Identify which cell holds the provided text, then report its (x, y) central coordinate. 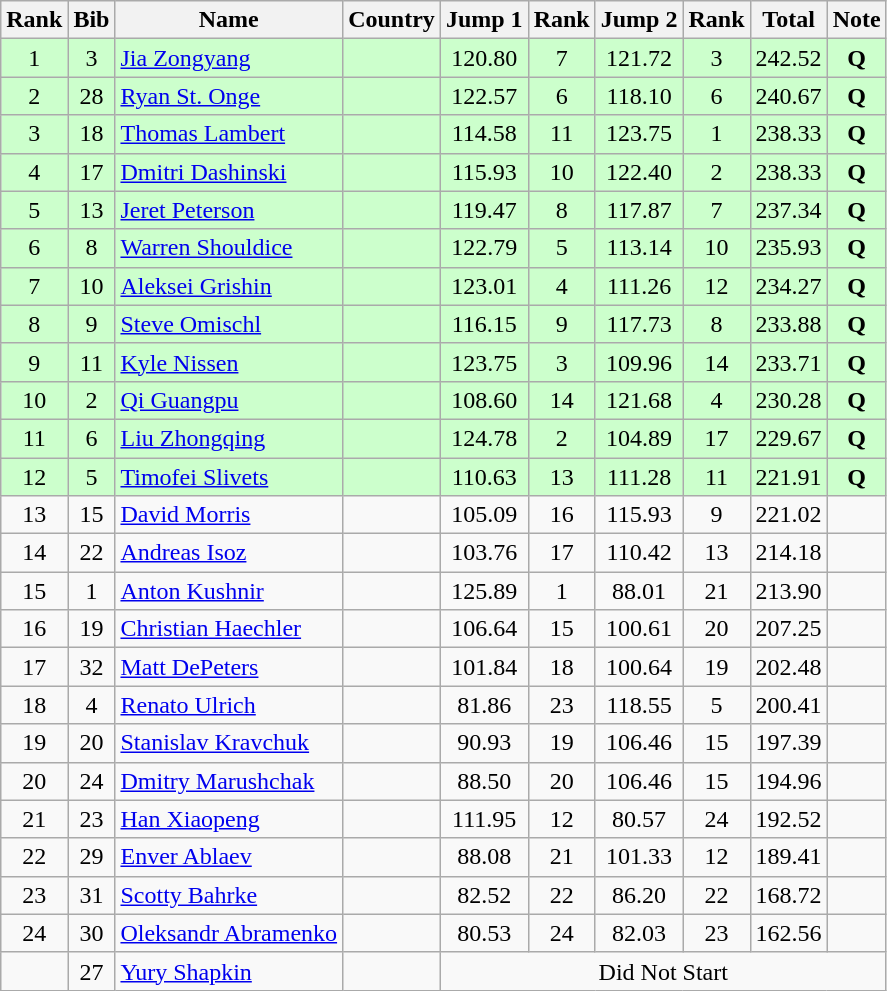
103.76 (484, 553)
109.96 (639, 362)
122.79 (484, 248)
113.14 (639, 248)
Andreas Isoz (229, 553)
233.88 (788, 324)
197.39 (788, 743)
230.28 (788, 400)
122.57 (484, 96)
105.09 (484, 515)
27 (92, 971)
81.86 (484, 705)
Enver Ablaev (229, 857)
Dmitry Marushchak (229, 781)
116.15 (484, 324)
28 (92, 96)
237.34 (788, 210)
Oleksandr Abramenko (229, 933)
213.90 (788, 591)
162.56 (788, 933)
194.96 (788, 781)
Thomas Lambert (229, 134)
118.10 (639, 96)
88.08 (484, 857)
214.18 (788, 553)
Bib (92, 20)
202.48 (788, 667)
Jump 1 (484, 20)
30 (92, 933)
106.64 (484, 629)
120.80 (484, 58)
110.42 (639, 553)
123.01 (484, 286)
111.28 (639, 477)
Christian Haechler (229, 629)
125.89 (484, 591)
Country (392, 20)
82.03 (639, 933)
189.41 (788, 857)
Note (856, 20)
Jeret Peterson (229, 210)
Qi Guangpu (229, 400)
110.63 (484, 477)
101.84 (484, 667)
242.52 (788, 58)
233.71 (788, 362)
234.27 (788, 286)
101.33 (639, 857)
Scotty Bahrke (229, 895)
168.72 (788, 895)
121.68 (639, 400)
192.52 (788, 819)
Han Xiaopeng (229, 819)
229.67 (788, 438)
122.40 (639, 172)
Jump 2 (639, 20)
Kyle Nissen (229, 362)
Liu Zhongqing (229, 438)
221.91 (788, 477)
119.47 (484, 210)
32 (92, 667)
Total (788, 20)
Aleksei Grishin (229, 286)
Stanislav Kravchuk (229, 743)
100.64 (639, 667)
117.73 (639, 324)
Yury Shapkin (229, 971)
240.67 (788, 96)
80.53 (484, 933)
111.95 (484, 819)
235.93 (788, 248)
29 (92, 857)
Jia Zongyang (229, 58)
90.93 (484, 743)
200.41 (788, 705)
121.72 (639, 58)
207.25 (788, 629)
108.60 (484, 400)
88.50 (484, 781)
Renato Ulrich (229, 705)
88.01 (639, 591)
100.61 (639, 629)
82.52 (484, 895)
Warren Shouldice (229, 248)
114.58 (484, 134)
Ryan St. Onge (229, 96)
David Morris (229, 515)
Dmitri Dashinski (229, 172)
124.78 (484, 438)
Matt DePeters (229, 667)
Steve Omischl (229, 324)
118.55 (639, 705)
111.26 (639, 286)
Name (229, 20)
Anton Kushnir (229, 591)
86.20 (639, 895)
221.02 (788, 515)
Timofei Slivets (229, 477)
80.57 (639, 819)
104.89 (639, 438)
117.87 (639, 210)
Did Not Start (663, 971)
31 (92, 895)
